Search for the cell housing the specified text and yield its (x, y) center coordinate. 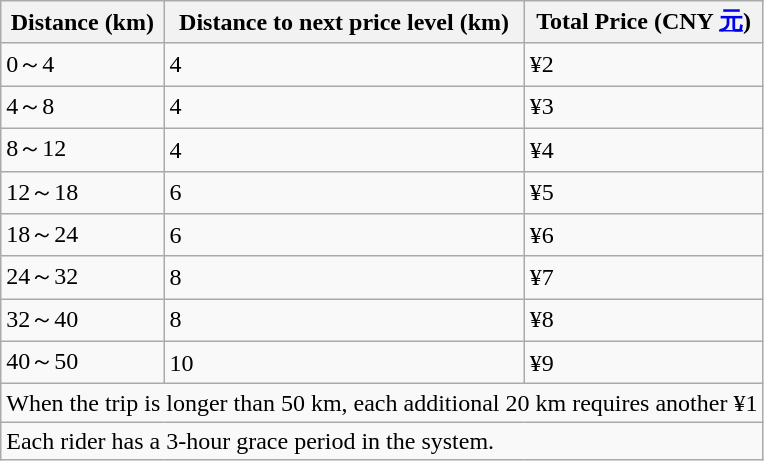
¥5 (644, 192)
When the trip is longer than 50 km, each additional 20 km requires another ¥1 (382, 403)
Distance to next price level (km) (344, 22)
¥3 (644, 108)
24～32 (82, 278)
¥4 (644, 150)
Distance (km) (82, 22)
¥6 (644, 236)
0～4 (82, 64)
10 (344, 362)
Total Price (CNY 元) (644, 22)
12～18 (82, 192)
40～50 (82, 362)
Each rider has a 3-hour grace period in the system. (382, 441)
¥2 (644, 64)
8～12 (82, 150)
¥8 (644, 320)
¥7 (644, 278)
32～40 (82, 320)
4～8 (82, 108)
¥9 (644, 362)
18～24 (82, 236)
